Pinpoint the cell where the given text exists, returning its (X, Y) midpoint coordinate. 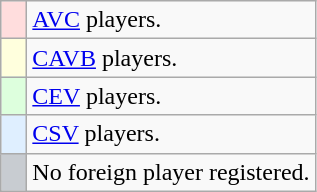
CEV players. (171, 96)
CAVB players. (171, 58)
CSV players. (171, 134)
No foreign player registered. (171, 172)
AVC players. (171, 20)
